Find where the given text appears and provide that cell's center as [X, Y] coordinate. 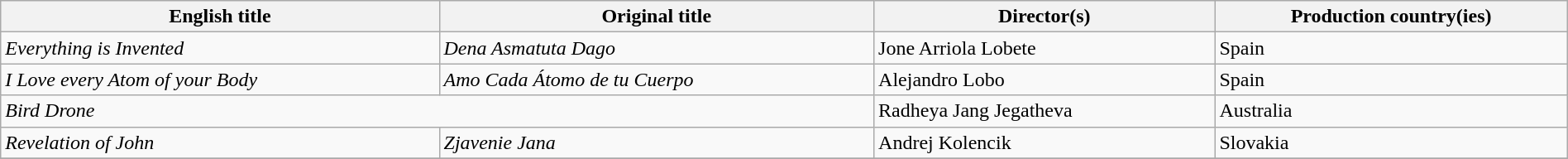
Dena Asmatuta Dago [657, 48]
Bird Drone [437, 111]
I Love every Atom of your Body [220, 79]
English title [220, 17]
Director(s) [1045, 17]
Radheya Jang Jegatheva [1045, 111]
Jone Arriola Lobete [1045, 48]
Zjavenie Jana [657, 142]
Slovakia [1391, 142]
Everything is Invented [220, 48]
Andrej Kolencik [1045, 142]
Australia [1391, 111]
Amo Cada Átomo de tu Cuerpo [657, 79]
Production country(ies) [1391, 17]
Revelation of John [220, 142]
Alejandro Lobo [1045, 79]
Original title [657, 17]
